Search for the cell housing the specified text and yield its [X, Y] center coordinate. 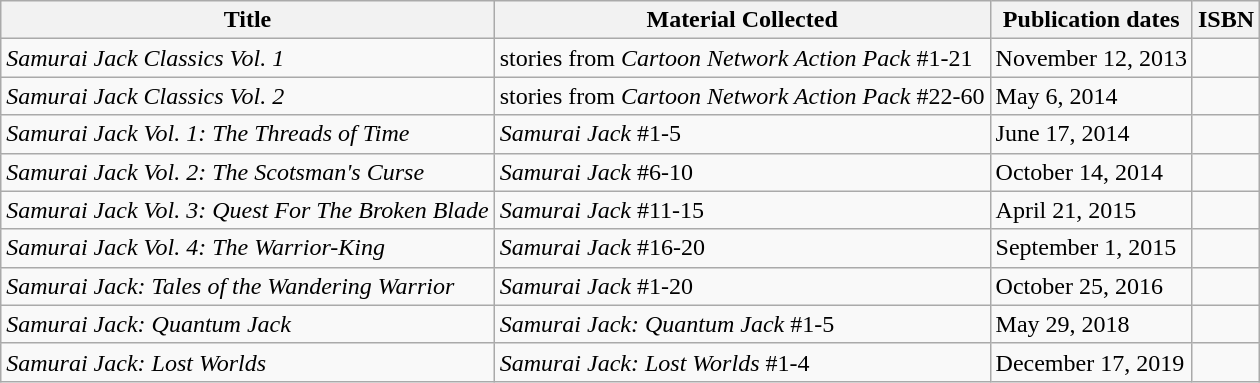
Samurai Jack #6-10 [742, 172]
May 6, 2014 [1091, 96]
stories from Cartoon Network Action Pack #22-60 [742, 96]
October 14, 2014 [1091, 172]
Material Collected [742, 20]
stories from Cartoon Network Action Pack #1-21 [742, 58]
October 25, 2016 [1091, 286]
Samurai Jack Classics Vol. 2 [248, 96]
Samurai Jack #1-5 [742, 134]
April 21, 2015 [1091, 210]
Samurai Jack: Quantum Jack #1-5 [742, 324]
Samurai Jack: Quantum Jack [248, 324]
Samurai Jack #1-20 [742, 286]
Samurai Jack Vol. 3: Quest For The Broken Blade [248, 210]
Samurai Jack Vol. 1: The Threads of Time [248, 134]
Samurai Jack: Lost Worlds #1-4 [742, 362]
June 17, 2014 [1091, 134]
Samurai Jack Classics Vol. 1 [248, 58]
Samurai Jack: Lost Worlds [248, 362]
Samurai Jack: Tales of the Wandering Warrior [248, 286]
Publication dates [1091, 20]
Samurai Jack #11-15 [742, 210]
ISBN [1226, 20]
Samurai Jack #16-20 [742, 248]
September 1, 2015 [1091, 248]
May 29, 2018 [1091, 324]
December 17, 2019 [1091, 362]
Samurai Jack Vol. 2: The Scotsman's Curse [248, 172]
November 12, 2013 [1091, 58]
Title [248, 20]
Samurai Jack Vol. 4: The Warrior-King [248, 248]
